Provide the (X, Y) coordinate of the cell's center where the given text is located.  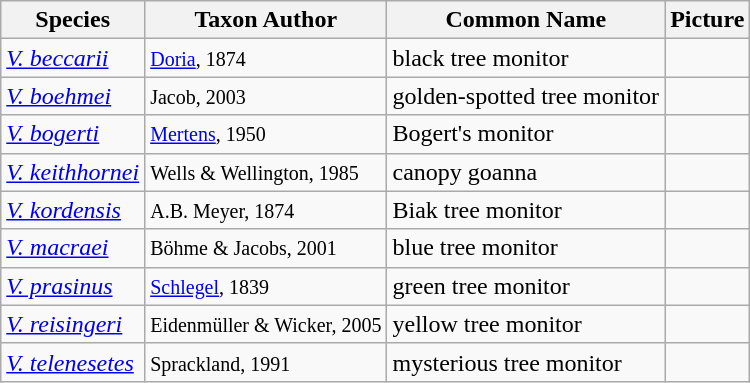
V. boehmei (73, 96)
golden-spotted tree monitor (526, 96)
Species (73, 20)
Doria, 1874 (266, 58)
Schlegel, 1839 (266, 286)
green tree monitor (526, 286)
V. beccarii (73, 58)
Mertens, 1950 (266, 134)
Eidenmüller & Wicker, 2005 (266, 324)
Jacob, 2003 (266, 96)
Böhme & Jacobs, 2001 (266, 248)
A.B. Meyer, 1874 (266, 210)
Taxon Author (266, 20)
Biak tree monitor (526, 210)
V. keithhornei (73, 172)
V. reisingeri (73, 324)
black tree monitor (526, 58)
blue tree monitor (526, 248)
V. kordensis (73, 210)
V. bogerti (73, 134)
mysterious tree monitor (526, 362)
Picture (708, 20)
yellow tree monitor (526, 324)
Sprackland, 1991 (266, 362)
Bogert's monitor (526, 134)
V. macraei (73, 248)
V. telenesetes (73, 362)
canopy goanna (526, 172)
Wells & Wellington, 1985 (266, 172)
V. prasinus (73, 286)
Common Name (526, 20)
